Output the (X, Y) coordinate of the center of the cell containing the given text.  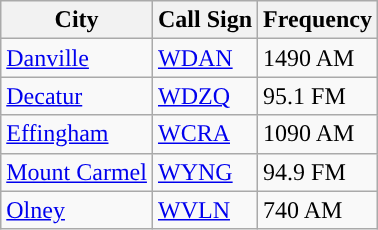
1090 AM (318, 134)
WCRA (204, 134)
Danville (77, 58)
WYNG (204, 172)
740 AM (318, 210)
Call Sign (204, 20)
95.1 FM (318, 96)
Frequency (318, 20)
Olney (77, 210)
City (77, 20)
WDAN (204, 58)
Decatur (77, 96)
WDZQ (204, 96)
Mount Carmel (77, 172)
Effingham (77, 134)
94.9 FM (318, 172)
WVLN (204, 210)
1490 AM (318, 58)
